Capture the cell that displays the provided text and extract its (x, y) central coordinate. 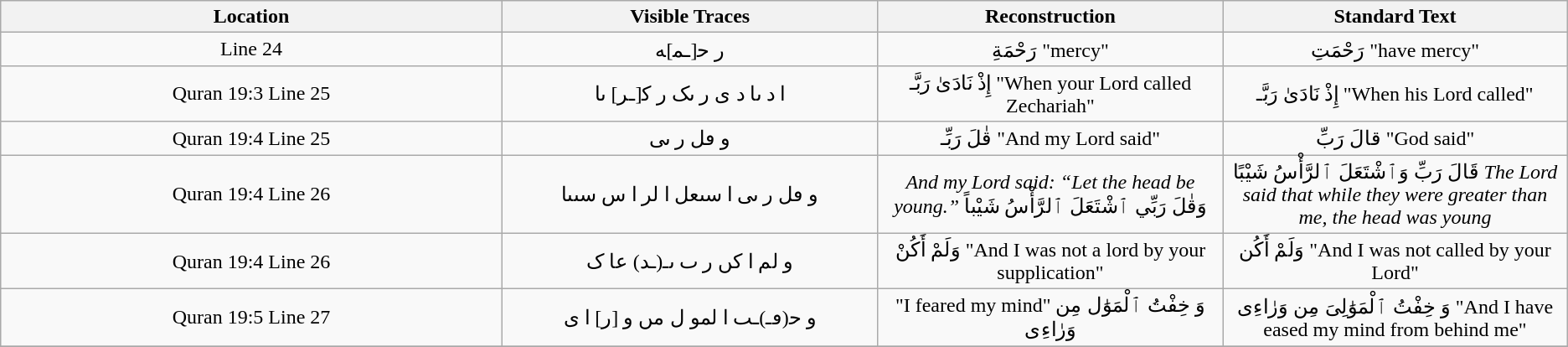
Quran 19:3 Line 25 (251, 94)
رَحْمَةِ "mercy" (1050, 49)
إِذْ نَادَىٰ رَبَّـ "When your Lord called Zechariah" (1050, 94)
وَلَمْ أَکُنْ "And I was not a lord by your supplication" (1050, 262)
و لم ا کں ر ٮ ٮـ(ـد) عا ک (690, 262)
رَحْمَتِ "have mercy" (1395, 49)
قالَ رَبِّ "God said" (1395, 138)
"I feared my mind" وَ خِفْتُ ٱلْمَوَٰل مِن وَرٰاءِى (1050, 318)
Reconstruction (1050, 17)
Standard Text (1395, 17)
Location (251, 17)
Line 24 (251, 49)
وَ خِفْتُ ٱلْمَوَٰلِىَ مِن وَرٰاءِى "And I have eased my mind from behind me" (1395, 318)
وَلَمْ أَكُن "And I was not called by your Lord" (1395, 262)
و ﺣ(ڡـ)ـٮ ا لمو ل مں و [ر] ا ی (690, 318)
And my Lord said: “Let the head be young.” وَقٰلَ رَبِّي ٱشْتَعَلَ ٱلرَّأْسُ شَيْباً (1050, 194)
Visible Traces (690, 17)
Quran 19:4 Line 25 (251, 138)
و ٯل ر ٮی ا سٮعل ا لر ا س سٮٮا (690, 194)
ا د ٮا د ی ر ٮک ر ﻛ[ـر] ٮا (690, 94)
و ٯل ر ٮی (690, 138)
قٰلَ رَبِّـ "And my Lord said" (1050, 138)
ر ﺣ[ـﻤ]ﻪ (690, 49)
قَالَ رَبِّ وَٱشْتَعَلَ ٱلرَّأْسُ شَيْبًا The Lord said that while they were greater than me, the head was young (1395, 194)
إِذْ نَادَىٰ رَبَّـ "When his Lord called" (1395, 94)
Quran 19:5 Line 27 (251, 318)
